Find where the given text appears and provide that cell's center as (X, Y) coordinate. 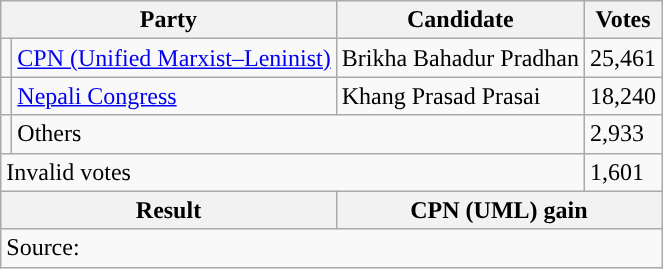
Invalid votes (293, 172)
Nepali Congress (174, 96)
Result (168, 210)
Source: (332, 248)
1,601 (624, 172)
CPN (Unified Marxist–Leninist) (174, 58)
2,933 (624, 134)
Others (298, 134)
Khang Prasad Prasai (460, 96)
18,240 (624, 96)
CPN (UML) gain (498, 210)
25,461 (624, 58)
Votes (624, 20)
Candidate (460, 20)
Party (168, 20)
Brikha Bahadur Pradhan (460, 58)
